Identify which cell holds the provided text, then report its (x, y) central coordinate. 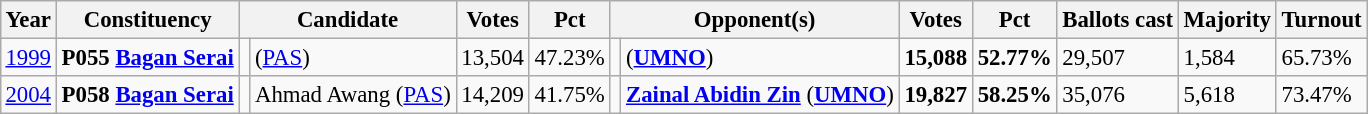
35,076 (1118, 95)
58.25% (1014, 95)
Zainal Abidin Zin (UMNO) (760, 95)
P058 Bagan Serai (148, 95)
15,088 (936, 57)
1,584 (1227, 57)
65.73% (1322, 57)
Ahmad Awang (PAS) (353, 95)
(UMNO) (760, 57)
(PAS) (353, 57)
5,618 (1227, 95)
Ballots cast (1118, 20)
14,209 (492, 95)
47.23% (570, 57)
Year (28, 20)
52.77% (1014, 57)
1999 (28, 57)
73.47% (1322, 95)
2004 (28, 95)
Majority (1227, 20)
29,507 (1118, 57)
19,827 (936, 95)
Turnout (1322, 20)
P055 Bagan Serai (148, 57)
Opponent(s) (754, 20)
13,504 (492, 57)
41.75% (570, 95)
Constituency (148, 20)
Candidate (348, 20)
